Extract the (X, Y) coordinate from the center of the cell holding the provided text.  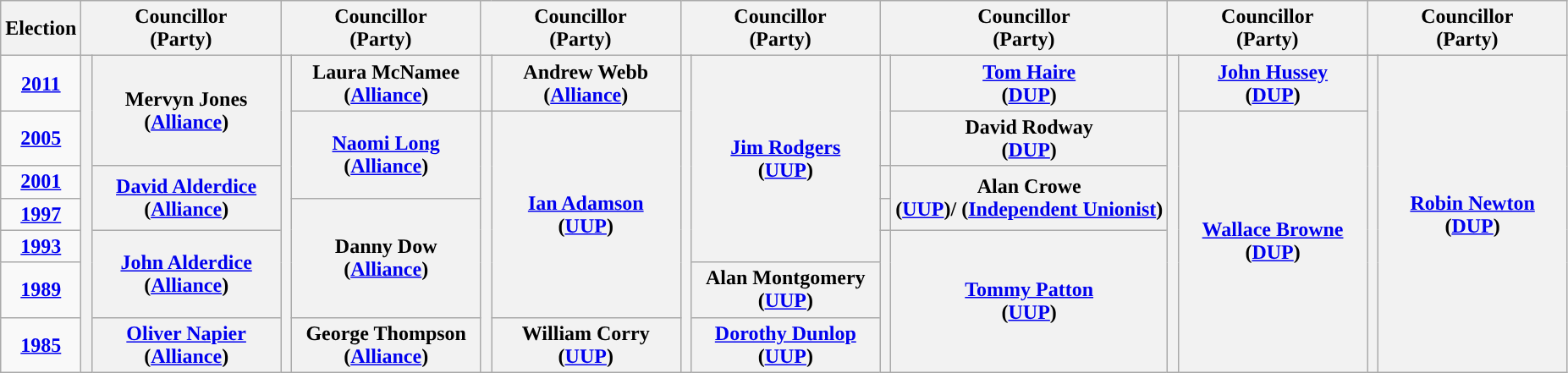
2011 (41, 83)
Alan Crowe (UUP)/ (Independent Unionist) (1029, 198)
Laura McNamee (Alliance) (386, 83)
David Alderdice (Alliance) (186, 198)
Dorothy Dunlop (UUP) (786, 345)
John Alderdice (Alliance) (186, 274)
Tom Haire (DUP) (1029, 83)
Tommy Patton (UUP) (1029, 301)
Oliver Napier (Alliance) (186, 345)
John Hussey (DUP) (1273, 83)
2005 (41, 139)
William Corry (UUP) (586, 345)
Election (41, 29)
1997 (41, 214)
Naomi Long (Alliance) (386, 154)
David Rodway (DUP) (1029, 139)
Wallace Browne (DUP) (1273, 242)
Ian Adamson (UUP) (586, 214)
Alan Montgomery (UUP) (786, 289)
George Thompson (Alliance) (386, 345)
Andrew Webb (Alliance) (586, 83)
Danny Dow (Alliance) (386, 257)
2001 (41, 182)
Robin Newton (DUP) (1472, 214)
1989 (41, 289)
Jim Rodgers (UUP) (786, 159)
Mervyn Jones (Alliance) (186, 111)
1985 (41, 345)
1993 (41, 246)
